Find where the given text appears and provide that cell's center as [x, y] coordinate. 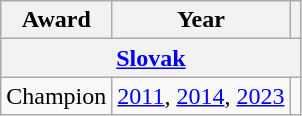
Champion [56, 96]
Slovak [151, 58]
2011, 2014, 2023 [201, 96]
Award [56, 20]
Year [201, 20]
